For the text-containing cell, return its midpoint in [x, y] coordinate format. 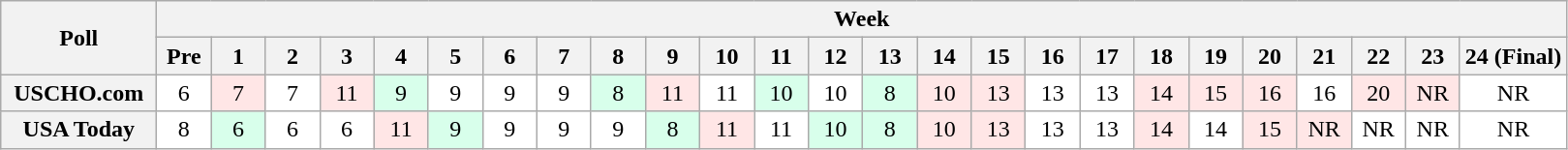
22 [1378, 56]
1 [238, 56]
21 [1324, 56]
USCHO.com [79, 93]
12 [836, 56]
Week [862, 19]
19 [1215, 56]
17 [1107, 56]
Poll [79, 38]
3 [347, 56]
18 [1161, 56]
4 [401, 56]
Pre [184, 56]
24 (Final) [1513, 56]
5 [455, 56]
USA Today [79, 130]
23 [1432, 56]
2 [292, 56]
